Pinpoint the cell where the given text exists, returning its [x, y] midpoint coordinate. 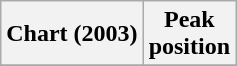
Peakposition [189, 34]
Chart (2003) [72, 34]
